Find where the given text appears and provide that cell's center as (x, y) coordinate. 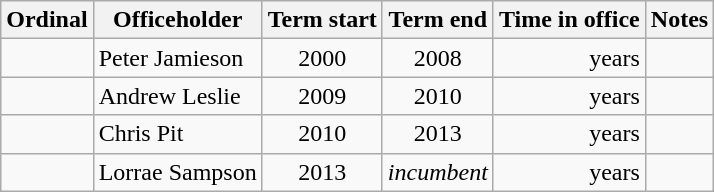
2000 (322, 58)
Peter Jamieson (178, 58)
Officeholder (178, 20)
incumbent (438, 172)
Term start (322, 20)
Chris Pit (178, 134)
Notes (679, 20)
2008 (438, 58)
Ordinal (47, 20)
Term end (438, 20)
Time in office (569, 20)
2009 (322, 96)
Lorrae Sampson (178, 172)
Andrew Leslie (178, 96)
